For the text-containing cell, return its midpoint in (X, Y) coordinate format. 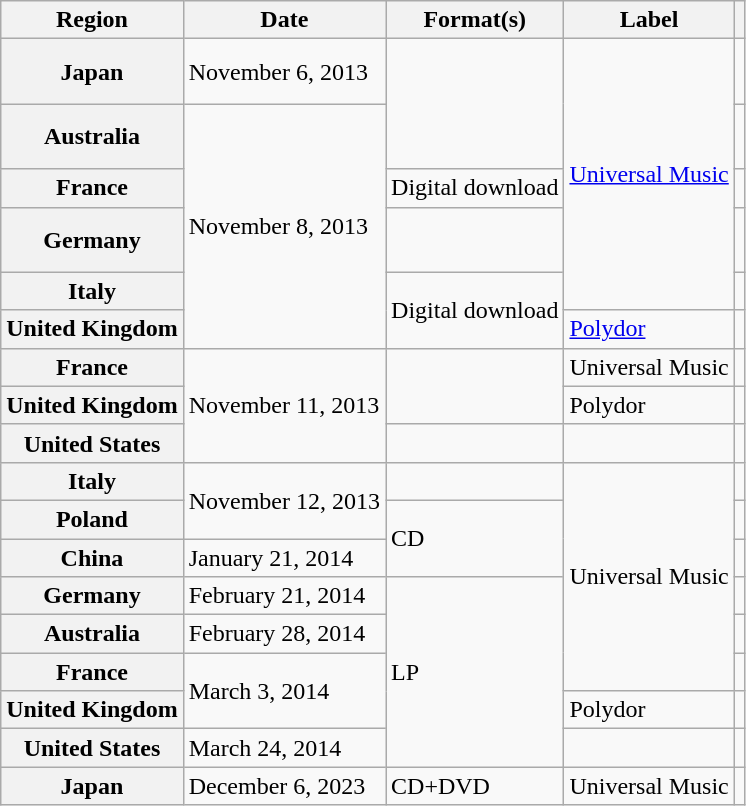
Label (649, 20)
CD+DVD (475, 786)
China (92, 557)
March 3, 2014 (284, 691)
Format(s) (475, 20)
CD (475, 538)
November 11, 2013 (284, 405)
January 21, 2014 (284, 557)
Poland (92, 519)
LP (475, 672)
Date (284, 20)
November 6, 2013 (284, 72)
November 8, 2013 (284, 226)
March 24, 2014 (284, 748)
December 6, 2023 (284, 786)
February 28, 2014 (284, 634)
Region (92, 20)
November 12, 2013 (284, 500)
February 21, 2014 (284, 596)
